Scan for the cell matching the given text and deliver its [X, Y] coordinate at center. 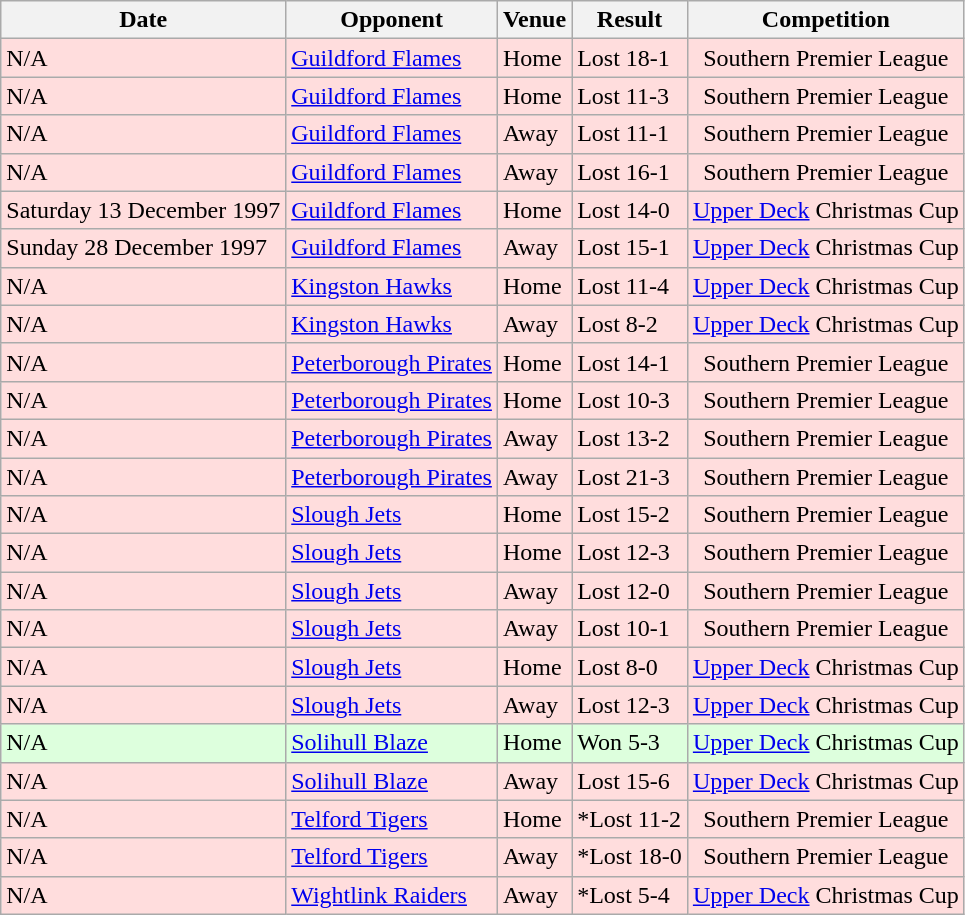
Lost 12-0 [630, 591]
Lost 21-3 [630, 477]
Won 5-3 [630, 743]
Lost 18-1 [630, 58]
Lost 14-1 [630, 362]
Lost 8-0 [630, 667]
Opponent [392, 20]
*Lost 18-0 [630, 857]
*Lost 5-4 [630, 895]
Lost 11-3 [630, 96]
Lost 16-1 [630, 172]
Result [630, 20]
Sunday 28 December 1997 [144, 248]
Saturday 13 December 1997 [144, 210]
Lost 15-6 [630, 781]
Competition [826, 20]
Lost 10-1 [630, 629]
Wightlink Raiders [392, 895]
Venue [534, 20]
Lost 11-1 [630, 134]
Lost 15-1 [630, 248]
Lost 8-2 [630, 324]
Lost 15-2 [630, 515]
*Lost 11-2 [630, 819]
Lost 10-3 [630, 400]
Lost 11-4 [630, 286]
Lost 14-0 [630, 210]
Date [144, 20]
Lost 13-2 [630, 438]
